Output the [x, y] coordinate of the center of the cell containing the given text.  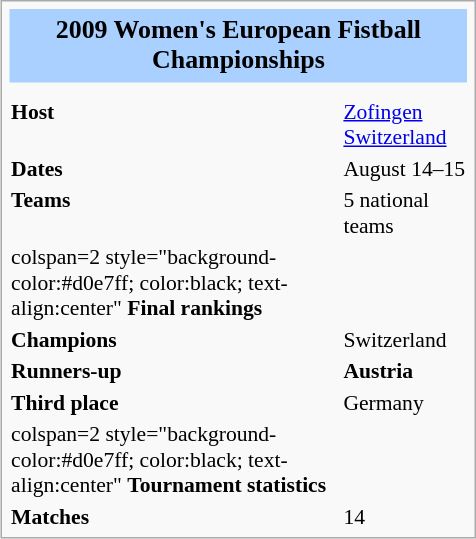
Host [174, 124]
Runners-up [174, 370]
5 national teams [404, 212]
Dates [174, 168]
Zofingen Switzerland [404, 124]
Matches [174, 516]
Switzerland [404, 339]
colspan=2 style="background-color:#d0e7ff; color:black; text-align:center" Final rankings [174, 282]
August 14–15 [404, 168]
2009 Women's European Fistball Championships [239, 46]
Germany [404, 402]
Champions [174, 339]
14 [404, 516]
Teams [174, 212]
Third place [174, 402]
Austria [404, 370]
colspan=2 style="background-color:#d0e7ff; color:black; text-align:center" Tournament statistics [174, 459]
